Locate the cell with the specified text and output its [X, Y] center coordinate. 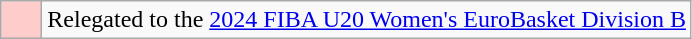
Relegated to the 2024 FIBA U20 Women's EuroBasket Division B [367, 20]
